Return the [x, y] coordinate for the center point of the cell that contains the specified text.  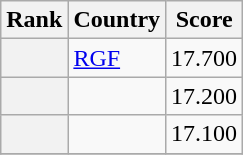
Country [117, 20]
17.700 [204, 58]
Rank [34, 20]
RGF [117, 58]
Score [204, 20]
17.200 [204, 96]
17.100 [204, 134]
